Provide the [x, y] coordinate of the cell's center where the given text is located.  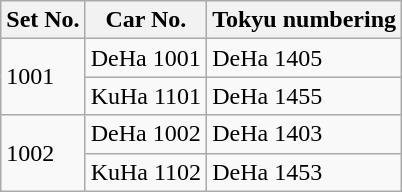
DeHa 1455 [304, 96]
KuHa 1102 [146, 172]
DeHa 1001 [146, 58]
Car No. [146, 20]
Tokyu numbering [304, 20]
1002 [43, 153]
KuHa 1101 [146, 96]
DeHa 1453 [304, 172]
DeHa 1002 [146, 134]
Set No. [43, 20]
DeHa 1403 [304, 134]
1001 [43, 77]
DeHa 1405 [304, 58]
